Locate the cell with the specified text and output its (x, y) center coordinate. 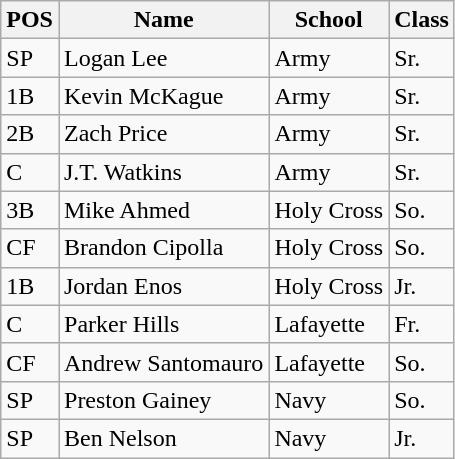
3B (30, 210)
Preston Gainey (163, 400)
Parker Hills (163, 324)
Jordan Enos (163, 286)
School (329, 20)
Fr. (422, 324)
Logan Lee (163, 58)
Zach Price (163, 134)
Andrew Santomauro (163, 362)
Kevin McKague (163, 96)
Mike Ahmed (163, 210)
Name (163, 20)
2B (30, 134)
Ben Nelson (163, 438)
Class (422, 20)
POS (30, 20)
J.T. Watkins (163, 172)
Brandon Cipolla (163, 248)
